Return the (x, y) coordinate for the center point of the cell that contains the specified text.  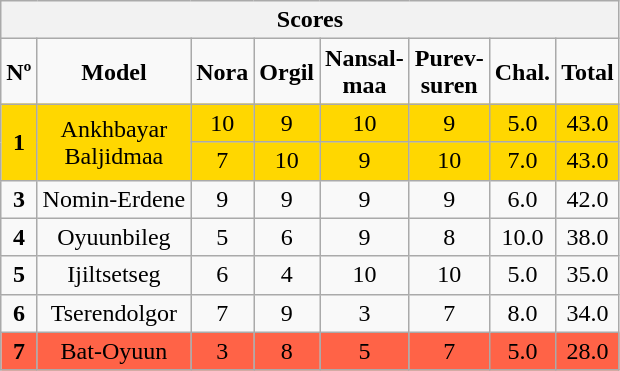
Tserendolgor (114, 313)
38.0 (588, 237)
Purev-suren (449, 72)
34.0 (588, 313)
6.0 (522, 199)
Oyuunbileg (114, 237)
8.0 (522, 313)
Nº (19, 72)
Total (588, 72)
10.0 (522, 237)
Nora (222, 72)
Nansal-maa (365, 72)
Bat-Oyuun (114, 351)
Model (114, 72)
7.0 (522, 161)
Nomin-Erdene (114, 199)
28.0 (588, 351)
Ijiltsetseg (114, 275)
Scores (310, 20)
35.0 (588, 275)
AnkhbayarBaljidmaa (114, 142)
1 (19, 142)
Orgil (287, 72)
42.0 (588, 199)
Chal. (522, 72)
